Output the [X, Y] coordinate of the center of the cell containing the given text.  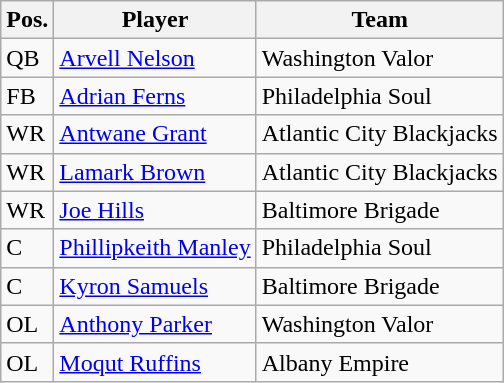
FB [28, 96]
Moqut Ruffins [155, 362]
Lamark Brown [155, 172]
Joe Hills [155, 210]
Team [380, 20]
Antwane Grant [155, 134]
Player [155, 20]
Pos. [28, 20]
Arvell Nelson [155, 58]
Anthony Parker [155, 324]
Adrian Ferns [155, 96]
Kyron Samuels [155, 286]
Albany Empire [380, 362]
Phillipkeith Manley [155, 248]
QB [28, 58]
